Search for the cell housing the specified text and yield its [x, y] center coordinate. 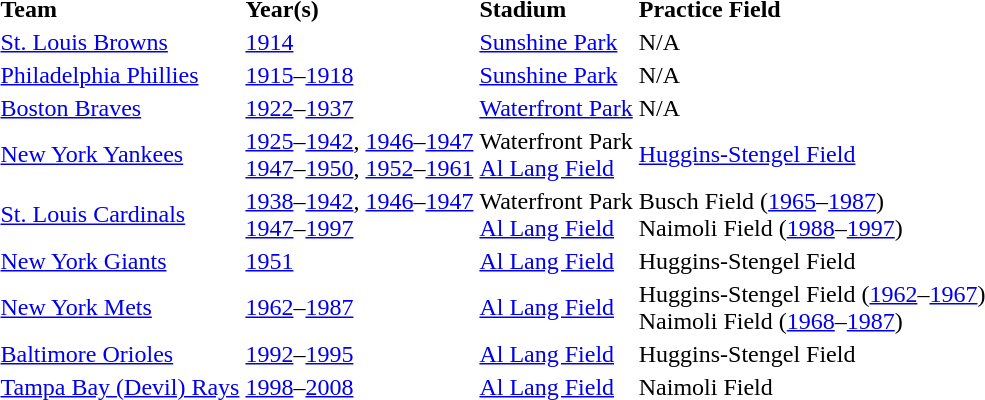
1951 [360, 261]
1914 [360, 42]
Waterfront Park [556, 108]
1992–1995 [360, 354]
1925–1942, 1946–19471947–1950, 1952–1961 [360, 154]
1922–1937 [360, 108]
1938–1942, 1946–19471947–1997 [360, 214]
1962–1987 [360, 308]
1915–1918 [360, 75]
